Output the (x, y) coordinate of the center of the cell containing the given text.  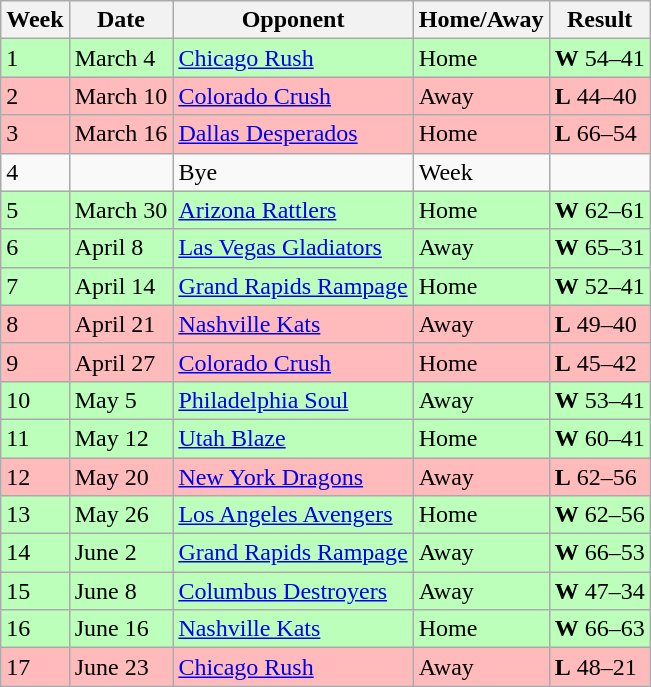
10 (35, 400)
6 (35, 248)
Las Vegas Gladiators (293, 248)
Bye (293, 172)
April 14 (121, 286)
W 52–41 (600, 286)
W 66–53 (600, 553)
April 8 (121, 248)
Result (600, 20)
June 23 (121, 667)
June 16 (121, 629)
Utah Blaze (293, 438)
L 62–56 (600, 477)
L 44–40 (600, 96)
3 (35, 134)
L 45–42 (600, 362)
Home/Away (481, 20)
12 (35, 477)
Date (121, 20)
June 8 (121, 591)
1 (35, 58)
June 2 (121, 553)
5 (35, 210)
13 (35, 515)
W 60–41 (600, 438)
L 66–54 (600, 134)
11 (35, 438)
L 48–21 (600, 667)
May 5 (121, 400)
Columbus Destroyers (293, 591)
April 27 (121, 362)
May 20 (121, 477)
14 (35, 553)
2 (35, 96)
9 (35, 362)
8 (35, 324)
March 16 (121, 134)
16 (35, 629)
April 21 (121, 324)
W 53–41 (600, 400)
15 (35, 591)
W 47–34 (600, 591)
W 65–31 (600, 248)
May 12 (121, 438)
March 10 (121, 96)
March 30 (121, 210)
W 54–41 (600, 58)
W 62–56 (600, 515)
4 (35, 172)
Los Angeles Avengers (293, 515)
17 (35, 667)
May 26 (121, 515)
Opponent (293, 20)
W 66–63 (600, 629)
Arizona Rattlers (293, 210)
March 4 (121, 58)
W 62–61 (600, 210)
7 (35, 286)
Dallas Desperados (293, 134)
New York Dragons (293, 477)
Philadelphia Soul (293, 400)
L 49–40 (600, 324)
